Find where the given text appears and provide that cell's center as [X, Y] coordinate. 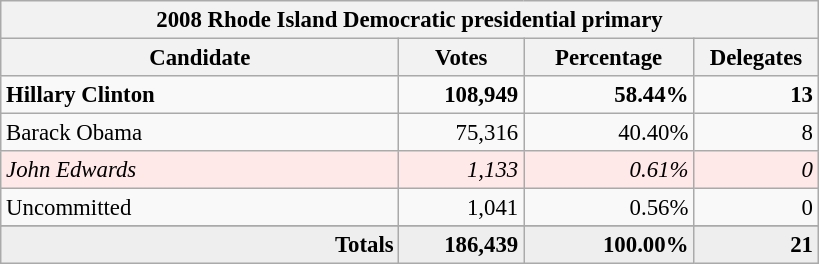
1,133 [462, 170]
8 [756, 133]
2008 Rhode Island Democratic presidential primary [410, 20]
Hillary Clinton [200, 95]
13 [756, 95]
100.00% [609, 245]
58.44% [609, 95]
0.56% [609, 208]
21 [756, 245]
1,041 [462, 208]
John Edwards [200, 170]
Percentage [609, 58]
0.61% [609, 170]
186,439 [462, 245]
Delegates [756, 58]
Candidate [200, 58]
108,949 [462, 95]
Barack Obama [200, 133]
Uncommitted [200, 208]
40.40% [609, 133]
75,316 [462, 133]
Votes [462, 58]
Totals [200, 245]
